Identify which cell holds the provided text, then report its [x, y] central coordinate. 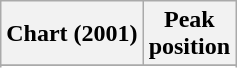
Peak position [189, 34]
Chart (2001) [72, 34]
